Pinpoint the cell where the given text exists, returning its [X, Y] midpoint coordinate. 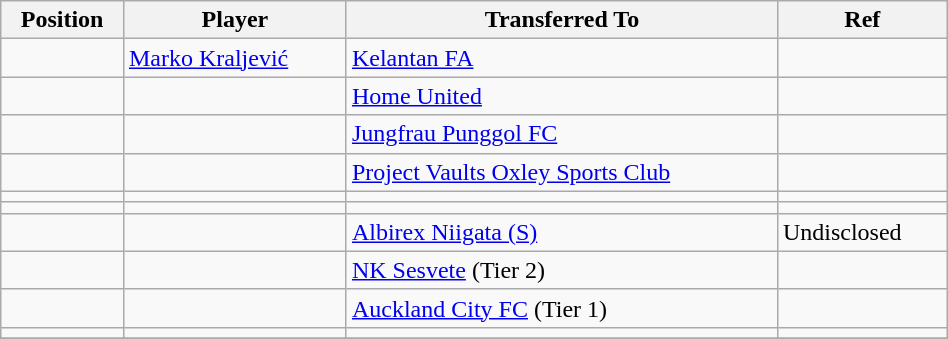
NK Sesvete (Tier 2) [562, 270]
Project Vaults Oxley Sports Club [562, 172]
Kelantan FA [562, 58]
Player [234, 20]
Auckland City FC (Tier 1) [562, 308]
Transferred To [562, 20]
Undisclosed [862, 232]
Albirex Niigata (S) [562, 232]
Jungfrau Punggol FC [562, 134]
Marko Kraljević [234, 58]
Home United [562, 96]
Ref [862, 20]
Position [62, 20]
